Provide the [X, Y] coordinate of the cell's center where the given text is located.  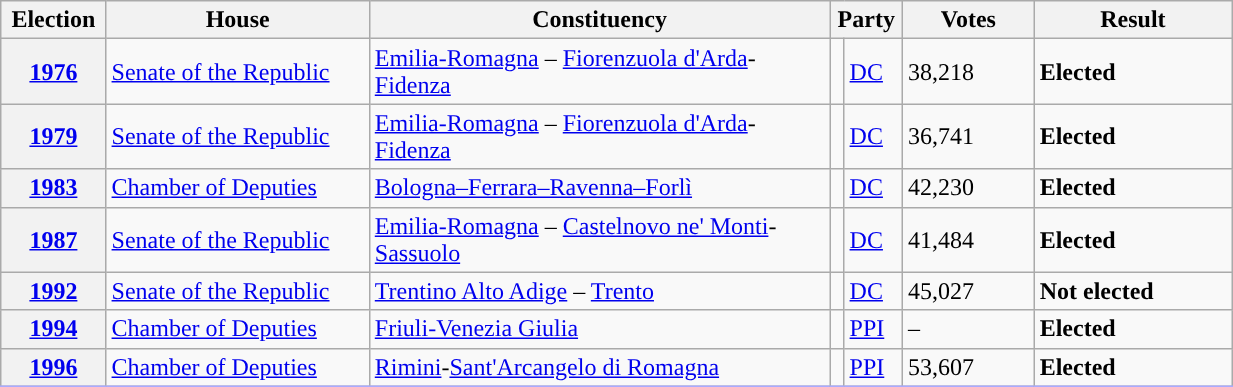
House [238, 20]
42,230 [969, 188]
Not elected [1132, 291]
Friuli-Venezia Giulia [600, 329]
Rimini-Sant'Arcangelo di Romagna [600, 367]
Emilia-Romagna – Castelnovo ne' Monti-Sassuolo [600, 240]
– [969, 329]
53,607 [969, 367]
Election [54, 20]
41,484 [969, 240]
1979 [54, 136]
38,218 [969, 72]
Result [1132, 20]
36,741 [969, 136]
Party [866, 20]
45,027 [969, 291]
1992 [54, 291]
1996 [54, 367]
1994 [54, 329]
Votes [969, 20]
Bologna–Ferrara–Ravenna–Forlì [600, 188]
1976 [54, 72]
Trentino Alto Adige – Trento [600, 291]
1987 [54, 240]
Constituency [600, 20]
1983 [54, 188]
